Return the (x, y) coordinate for the center point of the cell that contains the specified text.  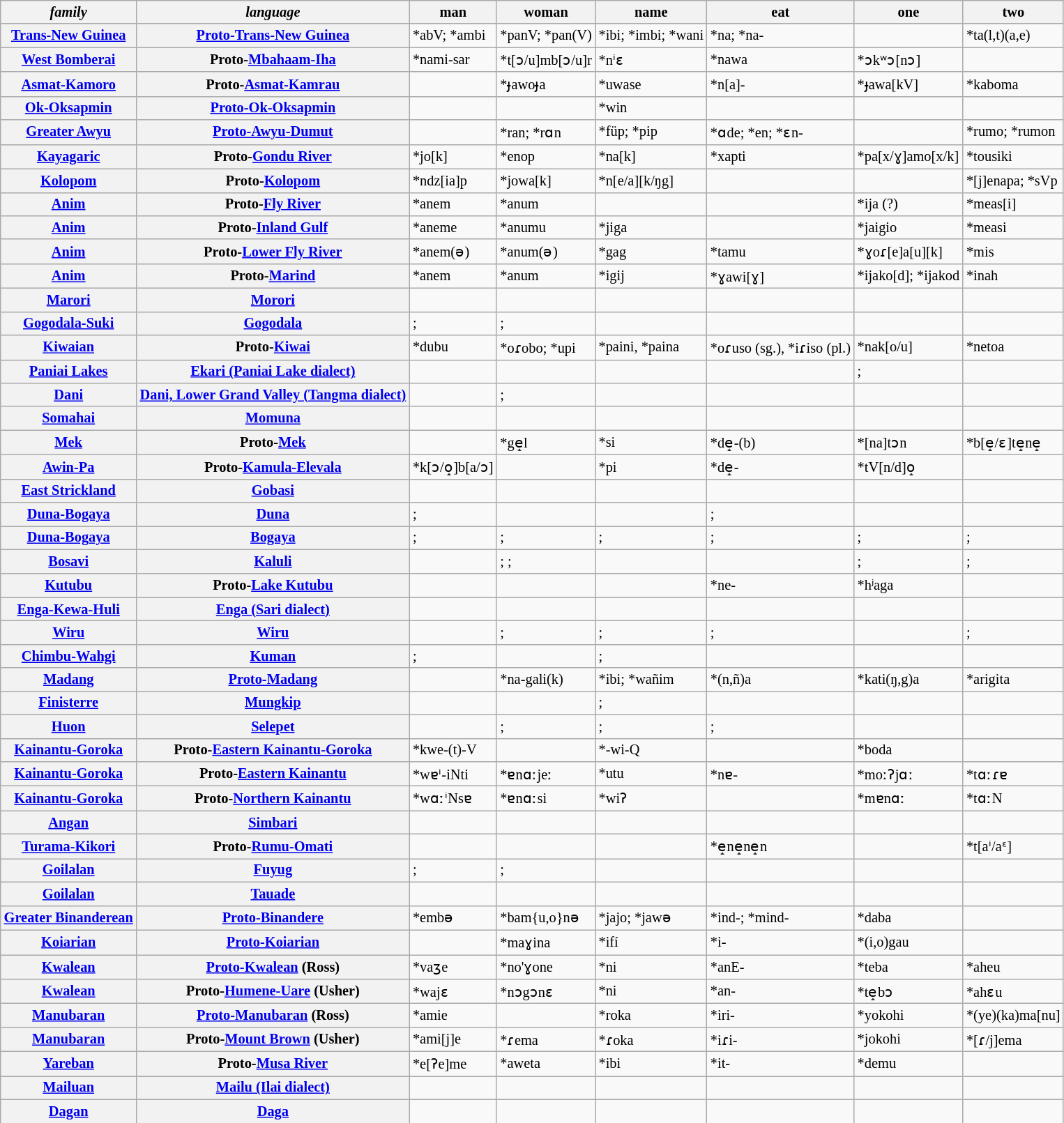
*ind-; *mind- (781, 917)
Simbari (273, 823)
*(n,ñ)a (781, 680)
*teba (909, 966)
*boda (909, 750)
*ɣoɾ[e]a[u][k] (909, 251)
*na[k] (651, 156)
*jajo; *jawә (651, 917)
Enga (Sari dialect) (273, 609)
Mek (68, 442)
Gogodala (273, 323)
*[ɾ/j]ema (1013, 1039)
*abV; *ambi (453, 36)
*iri- (781, 1015)
*e[ʔe]me (453, 1064)
*kwe-(t)-V (453, 750)
*inah (1013, 276)
*jowa[k] (545, 181)
Proto-Awyu-Dumut (273, 132)
*igij (651, 276)
*ibi; *imbi; *wani (651, 36)
*paini, *paina (651, 347)
*oɾobo; *upi (545, 347)
Proto-Mount Brown (Usher) (273, 1039)
*ɟawoɟa (545, 84)
*maɣina (545, 942)
*xapti (781, 156)
*aweta (545, 1064)
Mailuan (68, 1087)
Kaluli (273, 561)
Proto-Humene-Uare (Usher) (273, 991)
West Bomberai (68, 60)
*[j]enapa; *sVp (1013, 181)
*kati(ŋ,g)a (909, 680)
*win (651, 108)
Proto-Asmat-Kamrau (273, 84)
*wɐⁱ-iNti (453, 774)
Paniai Lakes (68, 372)
*iɾi- (781, 1039)
Enga-Kewa-Huli (68, 609)
Proto-Lower Fly River (273, 251)
Trans-New Guinea (68, 36)
Proto-Mek (273, 442)
*dubu (453, 347)
Ekari (Paniai Lake dialect) (273, 372)
Ok-Oksapmin (68, 108)
Kutubu (68, 586)
*pi (651, 467)
*anE- (781, 966)
Proto-Northern Kainantu (273, 799)
*nak[o/u] (909, 347)
Proto-Trans-New Guinea (273, 36)
Selepet (273, 726)
*ija (?) (909, 204)
Proto-Kolopom (273, 181)
*tV[n/d]o̝ (909, 467)
*hʲaga (909, 586)
Marori (68, 300)
*uwase (651, 84)
*(i,o)gau (909, 942)
*oɾuso (sg.), *iɾiso (pl.) (781, 347)
Proto-Manubaran (Ross) (273, 1015)
*aheu (1013, 966)
*wiʔ (651, 799)
*an- (781, 991)
*füp; *pip (651, 132)
*wɑːⁱNsɐ (453, 799)
*nɐ- (781, 774)
Fuyug (273, 870)
*arigita (1013, 680)
*roka (651, 1015)
*te̝bɔ (909, 991)
Bosavi (68, 561)
*tɑːɾɐ (1013, 774)
*mɐnɑː (909, 799)
language (273, 12)
East Strickland (68, 491)
*si (651, 442)
*ran; *rɑn (545, 132)
*measi (1013, 227)
*ɐnɑːjeː (545, 774)
Kuman (273, 656)
*t[aⁱ/aᵋ] (1013, 846)
Dani (68, 395)
*nɔgɔnɛ (545, 991)
Proto-Madang (273, 680)
*embә (453, 917)
*no'ɣone (545, 966)
*wajɛ (453, 991)
*ami[j]e (453, 1039)
Gobasi (273, 491)
Proto-Koiarian (273, 942)
*daba (909, 917)
*ɑde; *en; *ɛn- (781, 132)
*tamu (781, 251)
*ɟawa[kV] (909, 84)
*n[e/a][k/ŋg] (651, 181)
one (909, 12)
family (68, 12)
Proto-Gondu River (273, 156)
Turama-Kikori (68, 846)
eat (781, 12)
*enop (545, 156)
Huon (68, 726)
*utu (651, 774)
*rumo; *rumon (1013, 132)
Momuna (273, 418)
Bogaya (273, 537)
Proto-Binandere (273, 917)
*ɐnɑːsi (545, 799)
*ibi (651, 1064)
*bam{u,o}nә (545, 917)
Dagan (68, 1111)
Proto-Eastern Kainantu (273, 774)
Yareban (68, 1064)
name (651, 12)
man (453, 12)
*de̝- (781, 467)
*na; *na- (781, 36)
*gag (651, 251)
Proto-Ok-Oksapmin (273, 108)
two (1013, 12)
*tɑːN (1013, 799)
Greater Binanderean (68, 917)
Proto-Inland Gulf (273, 227)
*e̝ne̝ne̝n (781, 846)
*moːʔjɑː (909, 774)
*de̝-(b) (781, 442)
*demu (909, 1064)
*ɾema (545, 1039)
*yokohi (909, 1015)
Greater Awyu (68, 132)
*ndz[ia]p (453, 181)
*[na]tɔn (909, 442)
Proto-Eastern Kainantu-Goroka (273, 750)
Proto-Marind (273, 276)
*i- (781, 942)
Proto-Musa River (273, 1064)
*anumu (545, 227)
*n[a]- (781, 84)
Proto-Mbahaam-Iha (273, 60)
*ibi; *wañim (651, 680)
*it- (781, 1064)
*ifí (651, 942)
*panV; *pan(V) (545, 36)
*ge̝l (545, 442)
Morori (273, 300)
*k[ɔ/o̝]b[a/ɔ] (453, 467)
*meas[i] (1013, 204)
*ijako[d]; *ijakod (909, 276)
*ahɛu (1013, 991)
*nⁱɛ (651, 60)
Proto-Rumu-Omati (273, 846)
*ɾoka (651, 1039)
Dani, Lower Grand Valley (Tangma dialect) (273, 395)
Mailu (Ilai dialect) (273, 1087)
Daga (273, 1111)
Proto-Kiwai (273, 347)
Awin-Pa (68, 467)
*jokohi (909, 1039)
Asmat-Kamoro (68, 84)
Mungkip (273, 703)
*ɔkʷɔ[nɔ] (909, 60)
Kayagaric (68, 156)
*amie (453, 1015)
*(ye)(ka)ma[nu] (1013, 1015)
*anum(ə) (545, 251)
*ta(l,t)(a,e) (1013, 36)
*t[ɔ/u]mb[ɔ/u]r (545, 60)
Koiarian (68, 942)
Somahai (68, 418)
*nami-sar (453, 60)
Proto-Kwalean (Ross) (273, 966)
Proto-Lake Kutubu (273, 586)
*nawa (781, 60)
*pa[x/ɣ]amo[x/k] (909, 156)
Madang (68, 680)
*anem(ə) (453, 251)
; ; (545, 561)
*ne- (781, 586)
*ɣawi[ɣ] (781, 276)
*tousiki (1013, 156)
Angan (68, 823)
*jo[k] (453, 156)
Kolopom (68, 181)
Chimbu-Wahgi (68, 656)
Gogodala-Suki (68, 323)
*-wi-Q (651, 750)
woman (545, 12)
Duna (273, 514)
*kaboma (1013, 84)
Proto-Kamula-Elevala (273, 467)
Finisterre (68, 703)
*aneme (453, 227)
Kiwaian (68, 347)
*mis (1013, 251)
*jiga (651, 227)
*jaigio (909, 227)
Tauade (273, 894)
Proto-Fly River (273, 204)
*netoa (1013, 347)
*na-gali(k) (545, 680)
*vaʒe (453, 966)
*b[e̝/ɛ]te̝ne̝ (1013, 442)
